Provide the [X, Y] coordinate of the cell's center where the given text is located.  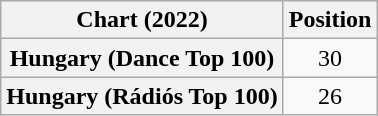
Position [330, 20]
26 [330, 96]
30 [330, 58]
Chart (2022) [142, 20]
Hungary (Dance Top 100) [142, 58]
Hungary (Rádiós Top 100) [142, 96]
